Provide the [X, Y] coordinate of the cell's center where the given text is located.  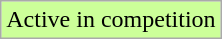
Active in competition [111, 20]
